From the cell containing the given text, extract its center point as (x, y) coordinate. 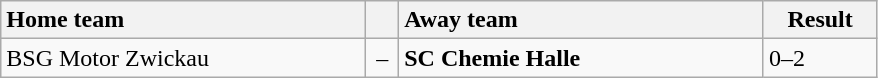
– (382, 58)
SC Chemie Halle (582, 58)
0–2 (820, 58)
Home team (184, 20)
Away team (582, 20)
BSG Motor Zwickau (184, 58)
Result (820, 20)
